Identify which cell holds the provided text, then report its [x, y] central coordinate. 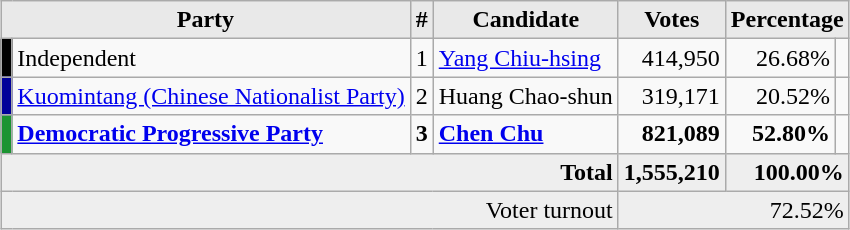
Percentage [787, 20]
821,089 [672, 134]
Total [310, 172]
52.80% [780, 134]
Yang Chiu-hsing [526, 58]
Democratic Progressive Party [211, 134]
Voter turnout [310, 210]
Independent [211, 58]
26.68% [780, 58]
72.52% [734, 210]
Chen Chu [526, 134]
1 [422, 58]
319,171 [672, 96]
1,555,210 [672, 172]
Kuomintang (Chinese Nationalist Party) [211, 96]
Huang Chao-shun [526, 96]
100.00% [787, 172]
Candidate [526, 20]
# [422, 20]
3 [422, 134]
Votes [672, 20]
414,950 [672, 58]
2 [422, 96]
20.52% [780, 96]
Party [206, 20]
